Provide the [X, Y] coordinate of the cell's center where the given text is located.  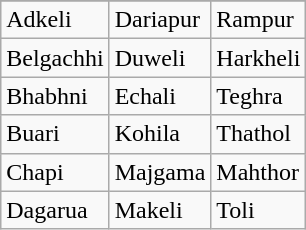
Bhabhni [55, 96]
Kohila [160, 134]
Adkeli [55, 20]
Dagarua [55, 210]
Makeli [160, 210]
Toli [258, 210]
Echali [160, 96]
Duweli [160, 58]
Buari [55, 134]
Dariapur [160, 20]
Thathol [258, 134]
Harkheli [258, 58]
Chapi [55, 172]
Majgama [160, 172]
Teghra [258, 96]
Rampur [258, 20]
Mahthor [258, 172]
Belgachhi [55, 58]
